Find where the given text appears and provide that cell's center as [X, Y] coordinate. 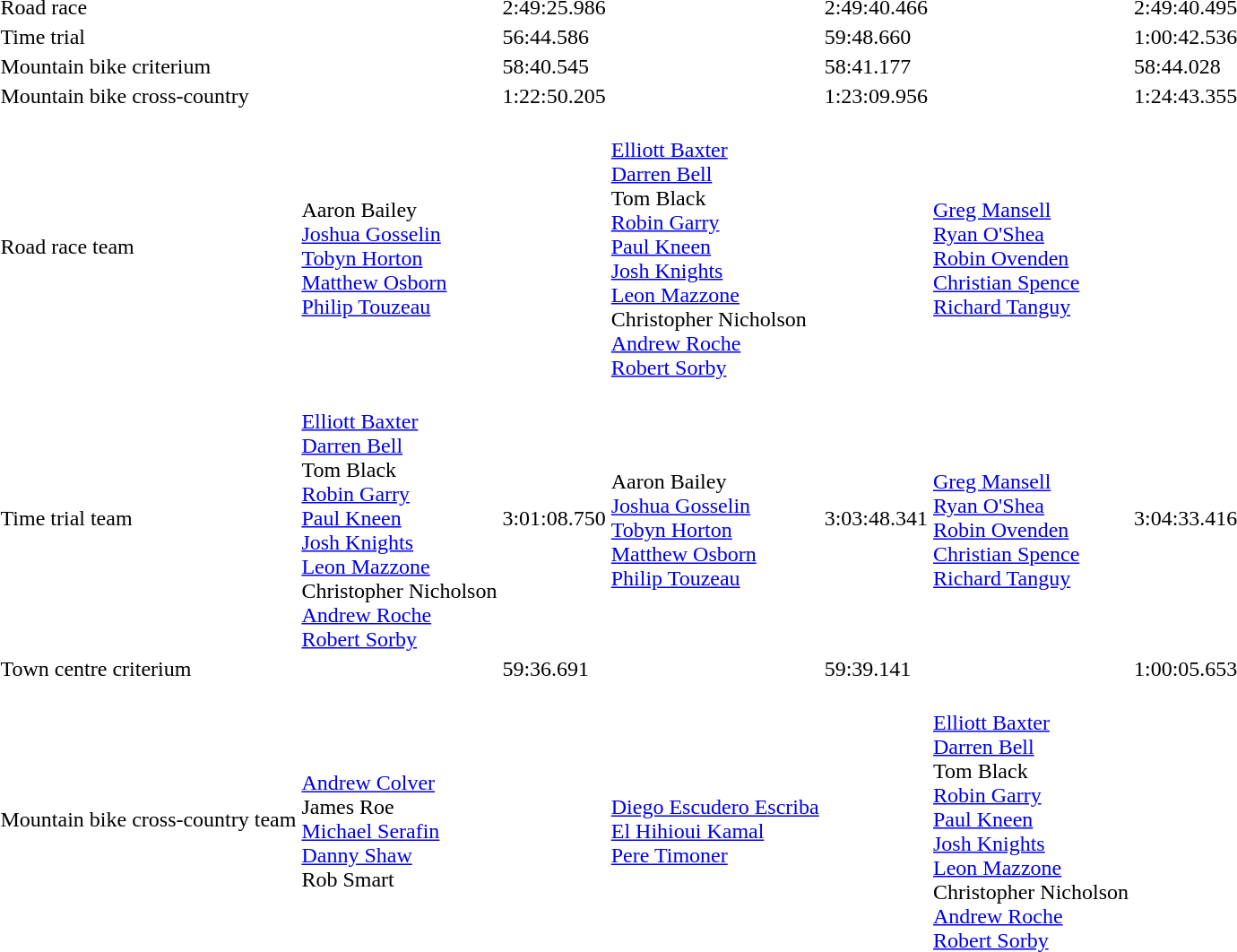
1:22:50.205 [554, 96]
1:23:09.956 [876, 96]
59:39.141 [876, 669]
59:48.660 [876, 37]
3:01:08.750 [554, 518]
56:44.586 [554, 37]
59:36.691 [554, 669]
58:41.177 [876, 66]
3:03:48.341 [876, 518]
58:40.545 [554, 66]
